Determine the [X, Y] coordinate at the center of the cell enclosing the given text.  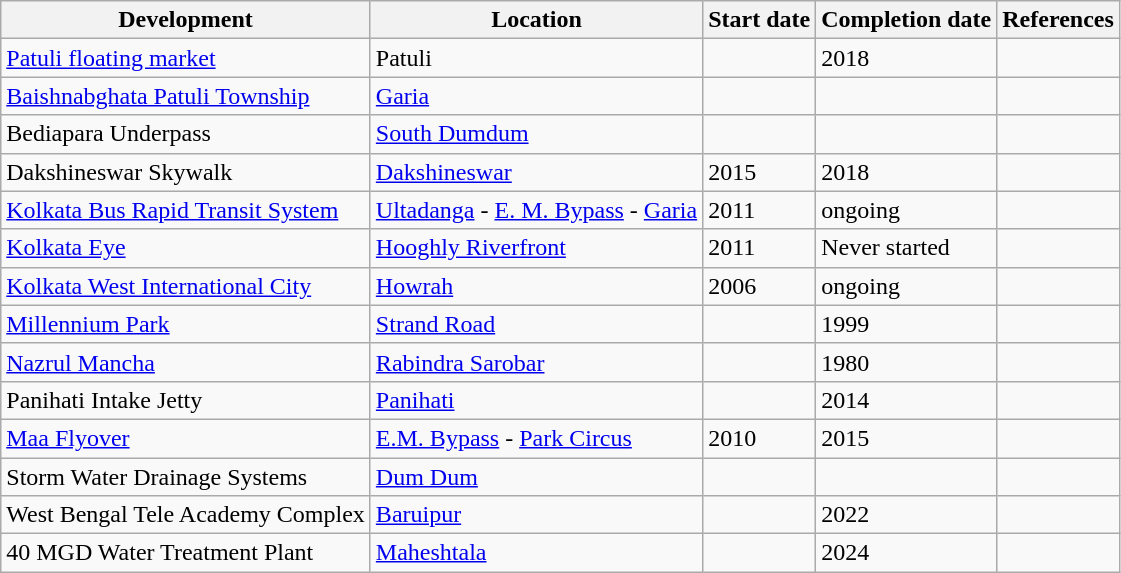
2014 [906, 400]
Garia [536, 96]
Kolkata Eye [186, 248]
Rabindra Sarobar [536, 362]
2024 [906, 553]
Dakshineswar [536, 172]
Bediapara Underpass [186, 134]
South Dumdum [536, 134]
Howrah [536, 286]
Start date [760, 20]
Dum Dum [536, 477]
References [1058, 20]
Patuli [536, 58]
E.M. Bypass - Park Circus [536, 438]
Ultadanga - E. M. Bypass - Garia [536, 210]
Development [186, 20]
Hooghly Riverfront [536, 248]
Kolkata Bus Rapid Transit System [186, 210]
1980 [906, 362]
Location [536, 20]
Kolkata West International City [186, 286]
Patuli floating market [186, 58]
Baishnabghata Patuli Township [186, 96]
Maa Flyover [186, 438]
2006 [760, 286]
Panihati Intake Jetty [186, 400]
Never started [906, 248]
Dakshineswar Skywalk [186, 172]
Maheshtala [536, 553]
Panihati [536, 400]
2022 [906, 515]
Baruipur [536, 515]
2010 [760, 438]
Millennium Park [186, 324]
Nazrul Mancha [186, 362]
West Bengal Tele Academy Complex [186, 515]
Completion date [906, 20]
1999 [906, 324]
40 MGD Water Treatment Plant [186, 553]
Strand Road [536, 324]
Storm Water Drainage Systems [186, 477]
